Detect which cell encompasses the target text, then output its (x, y) center coordinate. 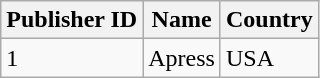
USA (269, 58)
Apress (182, 58)
Publisher ID (72, 20)
Name (182, 20)
1 (72, 58)
Country (269, 20)
